Find where the given text appears and provide that cell's center as (x, y) coordinate. 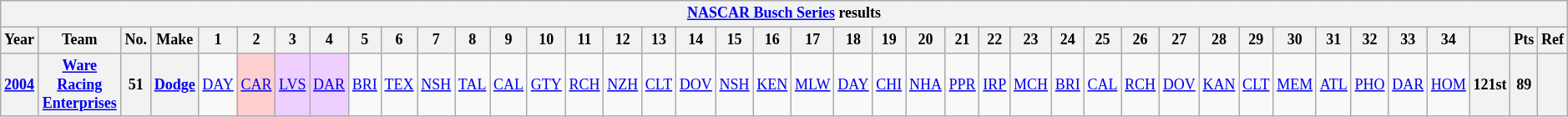
18 (853, 40)
9 (509, 40)
Team (79, 40)
MCH (1031, 84)
Ref (1553, 40)
23 (1031, 40)
HOM (1449, 84)
25 (1102, 40)
2004 (20, 84)
51 (135, 84)
NZH (623, 84)
No. (135, 40)
30 (1295, 40)
21 (962, 40)
PPR (962, 84)
KEN (772, 84)
PHO (1369, 84)
Ware Racing Enterprises (79, 84)
121st (1490, 84)
19 (889, 40)
13 (658, 40)
32 (1369, 40)
Dodge (175, 84)
20 (926, 40)
34 (1449, 40)
CHI (889, 84)
28 (1219, 40)
LVS (292, 84)
14 (696, 40)
CAR (256, 84)
7 (436, 40)
31 (1333, 40)
TEX (399, 84)
NASCAR Busch Series results (784, 13)
MEM (1295, 84)
15 (735, 40)
26 (1141, 40)
KAN (1219, 84)
12 (623, 40)
ATL (1333, 84)
89 (1525, 84)
16 (772, 40)
5 (364, 40)
Pts (1525, 40)
1 (218, 40)
2 (256, 40)
6 (399, 40)
IRP (995, 84)
33 (1408, 40)
GTY (546, 84)
3 (292, 40)
27 (1179, 40)
11 (584, 40)
29 (1256, 40)
MLW (813, 84)
Year (20, 40)
22 (995, 40)
NHA (926, 84)
24 (1067, 40)
17 (813, 40)
Make (175, 40)
8 (473, 40)
TAL (473, 84)
10 (546, 40)
4 (329, 40)
